Search for the cell housing the specified text and yield its [X, Y] center coordinate. 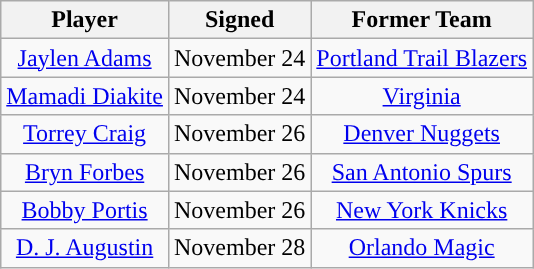
Mamadi Diakite [85, 96]
D. J. Augustin [85, 248]
Bryn Forbes [85, 172]
Signed [239, 20]
Portland Trail Blazers [422, 58]
Bobby Portis [85, 210]
Virginia [422, 96]
New York Knicks [422, 210]
San Antonio Spurs [422, 172]
Torrey Craig [85, 134]
Player [85, 20]
Orlando Magic [422, 248]
November 28 [239, 248]
Jaylen Adams [85, 58]
Denver Nuggets [422, 134]
Former Team [422, 20]
